Identify which cell holds the provided text, then report its [x, y] central coordinate. 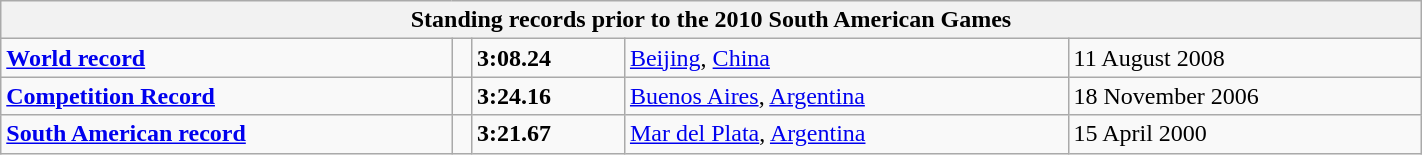
Competition Record [226, 96]
11 August 2008 [1244, 58]
Standing records prior to the 2010 South American Games [711, 20]
18 November 2006 [1244, 96]
3:24.16 [548, 96]
3:08.24 [548, 58]
Beijing, China [846, 58]
South American record [226, 134]
15 April 2000 [1244, 134]
Buenos Aires, Argentina [846, 96]
3:21.67 [548, 134]
Mar del Plata, Argentina [846, 134]
World record [226, 58]
